Locate the cell with the specified text and output its (x, y) center coordinate. 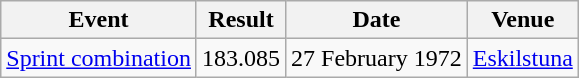
Sprint combination (99, 58)
Event (99, 20)
Venue (522, 20)
27 February 1972 (377, 58)
Result (240, 20)
183.085 (240, 58)
Eskilstuna (522, 58)
Date (377, 20)
